Output the (X, Y) coordinate of the center of the cell containing the given text.  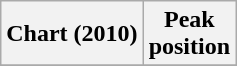
Chart (2010) (72, 34)
Peakposition (189, 34)
